Capture the cell that displays the provided text and extract its [x, y] central coordinate. 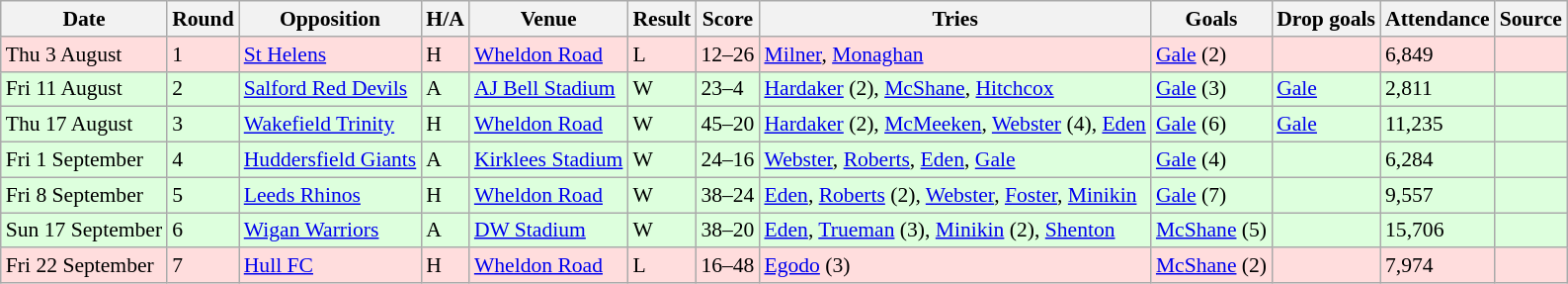
Huddersfield Giants [330, 160]
Attendance [1438, 19]
Fri 8 September [84, 195]
St Helens [330, 54]
6 [204, 231]
Egodo (3) [954, 266]
Goals [1211, 19]
Tries [954, 19]
Thu 17 August [84, 125]
Sun 17 September [84, 231]
Webster, Roberts, Eden, Gale [954, 160]
Wakefield Trinity [330, 125]
Fri 1 September [84, 160]
Fri 22 September [84, 266]
38–20 [727, 231]
6,849 [1438, 54]
Gale (4) [1211, 160]
23–4 [727, 89]
Hardaker (2), McShane, Hitchcox [954, 89]
Kirklees Stadium [549, 160]
3 [204, 125]
DW Stadium [549, 231]
Wigan Warriors [330, 231]
4 [204, 160]
Gale (7) [1211, 195]
Gale (2) [1211, 54]
McShane (2) [1211, 266]
7,974 [1438, 266]
Drop goals [1326, 19]
15,706 [1438, 231]
9,557 [1438, 195]
McShane (5) [1211, 231]
Fri 11 August [84, 89]
24–16 [727, 160]
45–20 [727, 125]
5 [204, 195]
Hull FC [330, 266]
Gale (6) [1211, 125]
Milner, Monaghan [954, 54]
Round [204, 19]
AJ Bell Stadium [549, 89]
Source [1531, 19]
Date [84, 19]
Eden, Trueman (3), Minikin (2), Shenton [954, 231]
Gale (3) [1211, 89]
Score [727, 19]
1 [204, 54]
Eden, Roberts (2), Webster, Foster, Minikin [954, 195]
2 [204, 89]
Hardaker (2), McMeeken, Webster (4), Eden [954, 125]
H/A [445, 19]
38–24 [727, 195]
16–48 [727, 266]
7 [204, 266]
Thu 3 August [84, 54]
Opposition [330, 19]
Leeds Rhinos [330, 195]
Salford Red Devils [330, 89]
Venue [549, 19]
12–26 [727, 54]
6,284 [1438, 160]
2,811 [1438, 89]
11,235 [1438, 125]
Result [662, 19]
